Output the [X, Y] coordinate of the center of the cell containing the given text.  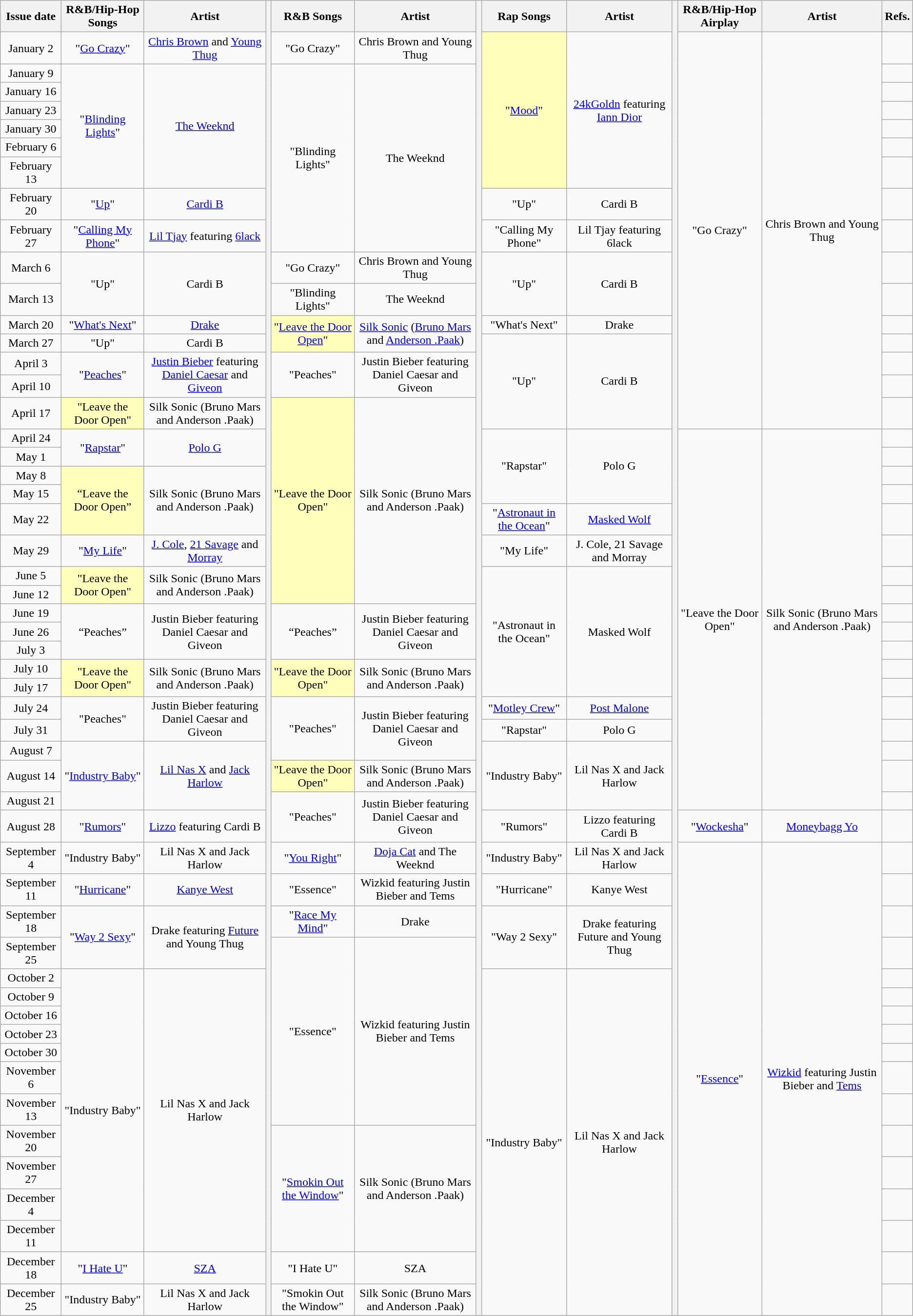
February 13 [31, 173]
Doja Cat and The Weeknd [415, 858]
August 28 [31, 826]
"Motley Crew" [524, 708]
November 20 [31, 1141]
R&B/Hip-Hop Airplay [720, 17]
December 18 [31, 1268]
May 15 [31, 494]
October 9 [31, 997]
July 31 [31, 730]
October 16 [31, 1015]
March 6 [31, 267]
June 5 [31, 576]
R&B/Hip-Hop Songs [102, 17]
September 18 [31, 922]
24kGoldn featuring Iann Dior [619, 110]
March 20 [31, 324]
June 12 [31, 594]
November 6 [31, 1078]
May 8 [31, 475]
March 27 [31, 343]
June 26 [31, 631]
April 3 [31, 364]
February 6 [31, 147]
September 25 [31, 953]
Issue date [31, 17]
"Wockesha" [720, 826]
"Race My Mind" [313, 922]
July 3 [31, 650]
October 2 [31, 978]
October 23 [31, 1034]
“Leave the Door Open” [102, 500]
October 30 [31, 1052]
February 20 [31, 204]
November 27 [31, 1173]
January 2 [31, 48]
"Mood" [524, 110]
"You Right" [313, 858]
May 29 [31, 551]
January 23 [31, 110]
December 25 [31, 1300]
July 24 [31, 708]
September 11 [31, 889]
April 17 [31, 413]
Rap Songs [524, 17]
Refs. [897, 17]
August 7 [31, 751]
April 24 [31, 438]
August 21 [31, 801]
December 4 [31, 1204]
May 1 [31, 457]
Moneybagg Yo [822, 826]
May 22 [31, 519]
Post Malone [619, 708]
January 16 [31, 92]
November 13 [31, 1109]
July 10 [31, 668]
August 14 [31, 776]
June 19 [31, 613]
July 17 [31, 687]
January 9 [31, 73]
March 13 [31, 299]
September 4 [31, 858]
December 11 [31, 1237]
February 27 [31, 236]
April 10 [31, 386]
R&B Songs [313, 17]
January 30 [31, 129]
